Output the [x, y] coordinate of the center of the cell containing the given text.  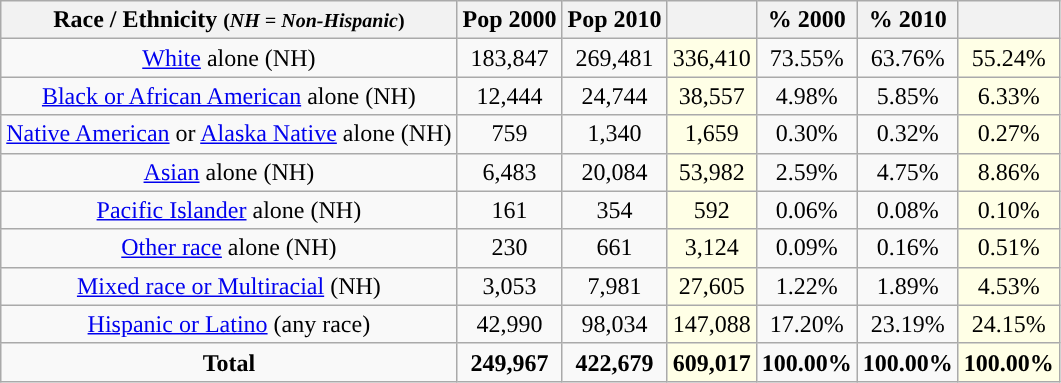
6,483 [510, 172]
0.27% [1008, 134]
161 [510, 210]
Pop 2010 [614, 20]
269,481 [614, 58]
27,605 [712, 286]
3,124 [712, 248]
20,084 [614, 172]
609,017 [712, 362]
White alone (NH) [229, 58]
147,088 [712, 324]
24.15% [1008, 324]
% 2000 [806, 20]
5.85% [908, 96]
1.22% [806, 286]
55.24% [1008, 58]
7,981 [614, 286]
38,557 [712, 96]
4.53% [1008, 286]
1,340 [614, 134]
0.51% [1008, 248]
63.76% [908, 58]
0.10% [1008, 210]
Black or African American alone (NH) [229, 96]
4.98% [806, 96]
Asian alone (NH) [229, 172]
2.59% [806, 172]
592 [712, 210]
% 2010 [908, 20]
23.19% [908, 324]
Race / Ethnicity (NH = Non-Hispanic) [229, 20]
336,410 [712, 58]
183,847 [510, 58]
42,990 [510, 324]
249,967 [510, 362]
53,982 [712, 172]
Hispanic or Latino (any race) [229, 324]
12,444 [510, 96]
Total [229, 362]
Other race alone (NH) [229, 248]
1,659 [712, 134]
0.09% [806, 248]
Pacific Islander alone (NH) [229, 210]
4.75% [908, 172]
Native American or Alaska Native alone (NH) [229, 134]
0.16% [908, 248]
98,034 [614, 324]
1.89% [908, 286]
Pop 2000 [510, 20]
3,053 [510, 286]
0.32% [908, 134]
661 [614, 248]
0.08% [908, 210]
6.33% [1008, 96]
Mixed race or Multiracial (NH) [229, 286]
17.20% [806, 324]
73.55% [806, 58]
230 [510, 248]
422,679 [614, 362]
0.30% [806, 134]
8.86% [1008, 172]
759 [510, 134]
0.06% [806, 210]
24,744 [614, 96]
354 [614, 210]
